Detect which cell encompasses the target text, then output its (x, y) center coordinate. 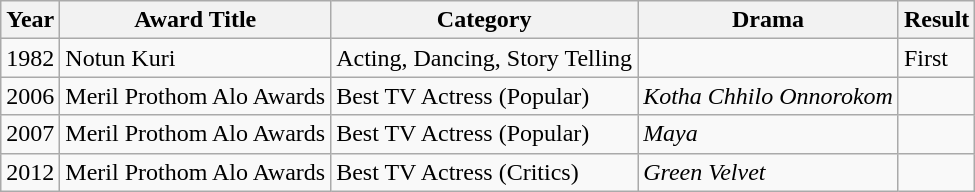
Green Velvet (768, 172)
2012 (30, 172)
Award Title (196, 20)
Acting, Dancing, Story Telling (484, 58)
Best TV Actress (Critics) (484, 172)
2007 (30, 134)
Kotha Chhilo Onnorokom (768, 96)
2006 (30, 96)
Category (484, 20)
Notun Kuri (196, 58)
1982 (30, 58)
Year (30, 20)
Maya (768, 134)
Result (936, 20)
First (936, 58)
Drama (768, 20)
